From the cell containing the given text, extract its center point as (X, Y) coordinate. 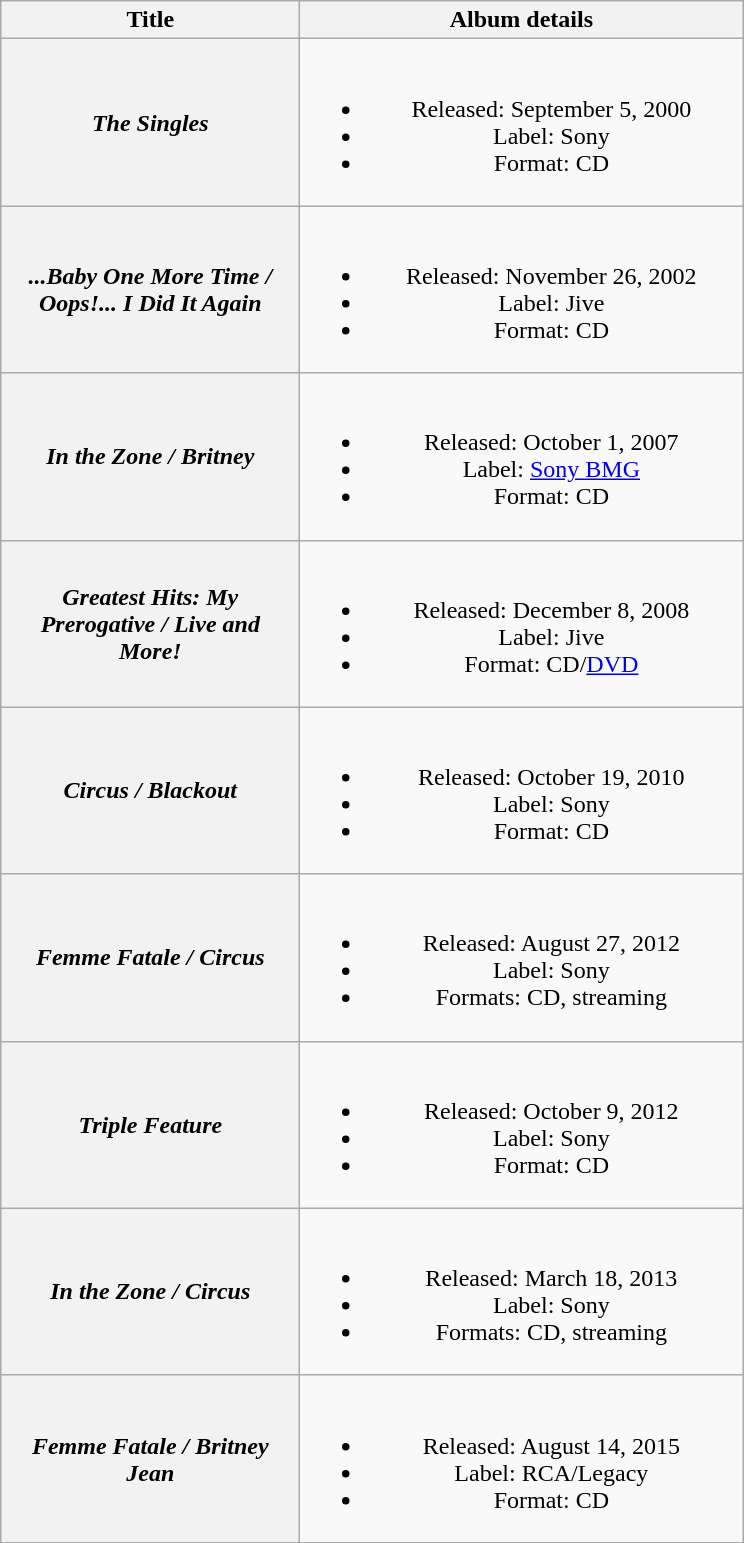
Released: March 18, 2013Label: SonyFormats: CD, streaming (522, 1292)
Released: August 27, 2012Label: SonyFormats: CD, streaming (522, 958)
Circus / Blackout (150, 790)
Released: December 8, 2008Label: JiveFormat: CD/DVD (522, 624)
Album details (522, 20)
The Singles (150, 122)
In the Zone / Circus (150, 1292)
Femme Fatale / Circus (150, 958)
Title (150, 20)
Released: October 9, 2012Label: SonyFormat: CD (522, 1124)
Released: November 26, 2002Label: JiveFormat: CD (522, 290)
...Baby One More Time /Oops!... I Did It Again (150, 290)
Released: September 5, 2000Label: SonyFormat: CD (522, 122)
Greatest Hits: MyPrerogative / Live andMore! (150, 624)
In the Zone / Britney (150, 456)
Triple Feature (150, 1124)
Released: August 14, 2015Label: RCA/LegacyFormat: CD (522, 1458)
Femme Fatale / Britney Jean (150, 1458)
Released: October 1, 2007Label: Sony BMGFormat: CD (522, 456)
Released: October 19, 2010Label: SonyFormat: CD (522, 790)
